Extract the (x, y) coordinate from the center of the cell holding the provided text.  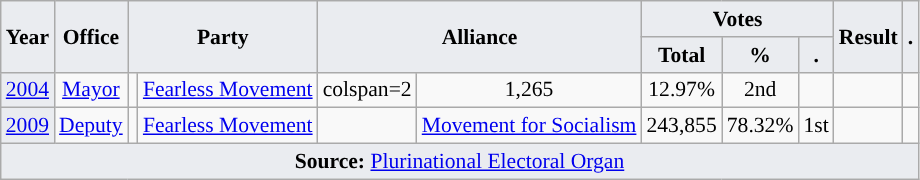
colspan=2 (368, 90)
Party (223, 36)
Mayor (91, 90)
2nd (760, 90)
12.97% (681, 90)
2004 (28, 90)
Result (868, 36)
243,855 (681, 126)
Year (28, 36)
2009 (28, 126)
Deputy (91, 126)
1st (816, 126)
Alliance (480, 36)
Votes (737, 19)
Source: Plurinational Electoral Organ (460, 162)
78.32% (760, 126)
Movement for Socialism (530, 126)
Office (91, 36)
1,265 (530, 90)
% (760, 55)
Total (681, 55)
